Search for the cell housing the specified text and yield its [x, y] center coordinate. 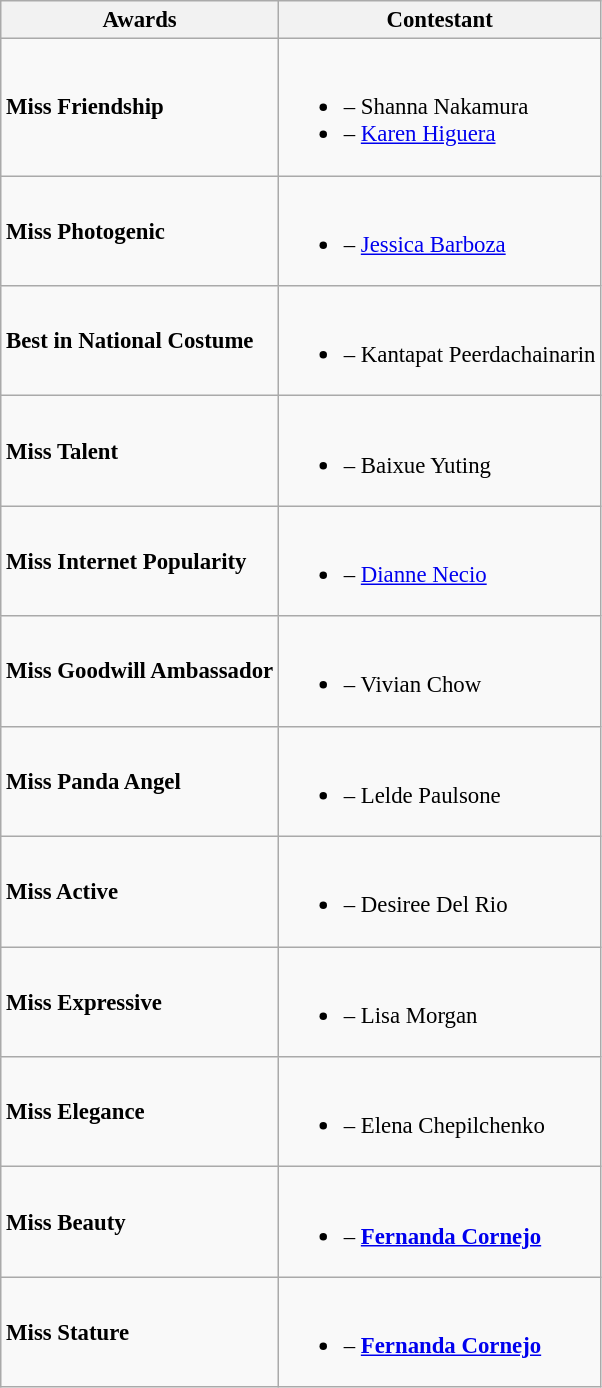
Miss Goodwill Ambassador [140, 671]
Miss Elegance [140, 1112]
– Desiree Del Rio [439, 892]
– Lelde Paulsone [439, 781]
Miss Panda Angel [140, 781]
Miss Beauty [140, 1222]
– Elena Chepilchenko [439, 1112]
– Kantapat Peerdachainarin [439, 341]
Miss Friendship [140, 108]
Contestant [439, 20]
Awards [140, 20]
– Shanna Nakamura – Karen Higuera [439, 108]
– Vivian Chow [439, 671]
Miss Active [140, 892]
– Baixue Yuting [439, 451]
Miss Photogenic [140, 231]
– Lisa Morgan [439, 1002]
Miss Talent [140, 451]
– Jessica Barboza [439, 231]
Miss Internet Popularity [140, 561]
Miss Expressive [140, 1002]
– Dianne Necio [439, 561]
Miss Stature [140, 1332]
Best in National Costume [140, 341]
